Identify which cell holds the provided text, then report its [X, Y] central coordinate. 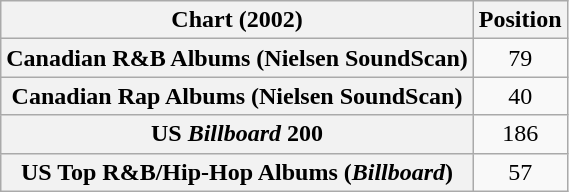
Canadian R&B Albums (Nielsen SoundScan) [238, 58]
Chart (2002) [238, 20]
40 [520, 96]
Position [520, 20]
US Top R&B/Hip-Hop Albums (Billboard) [238, 172]
57 [520, 172]
186 [520, 134]
79 [520, 58]
Canadian Rap Albums (Nielsen SoundScan) [238, 96]
US Billboard 200 [238, 134]
